Scan for the cell matching the given text and deliver its [x, y] coordinate at center. 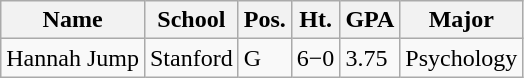
G [264, 58]
3.75 [370, 58]
Major [462, 20]
GPA [370, 20]
Hannah Jump [73, 58]
Name [73, 20]
Ht. [316, 20]
Psychology [462, 58]
Pos. [264, 20]
6−0 [316, 58]
Stanford [191, 58]
School [191, 20]
